Search for the cell housing the specified text and yield its (x, y) center coordinate. 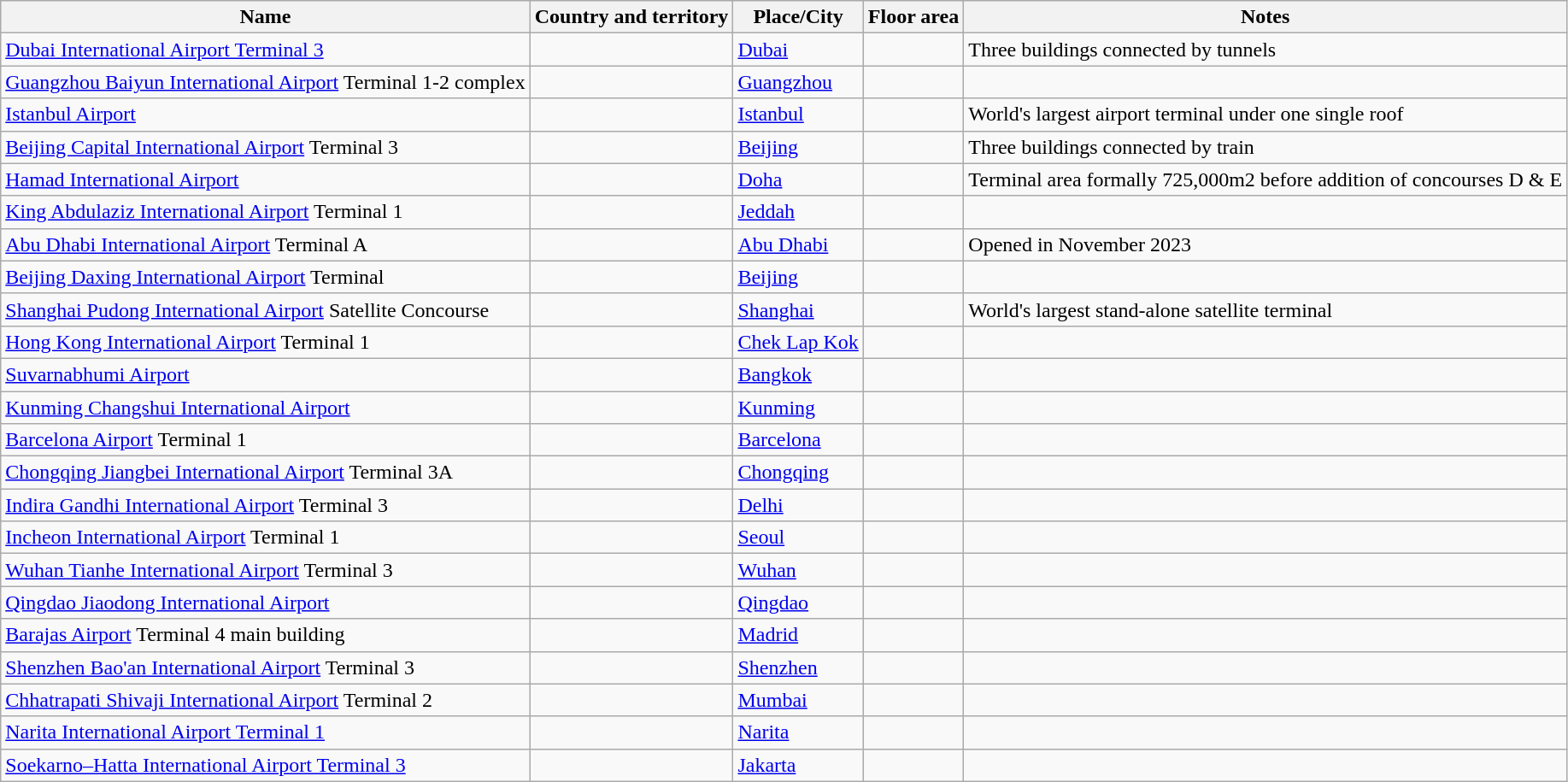
Barcelona (798, 440)
Dubai International Airport Terminal 3 (265, 50)
Dubai (798, 50)
Chongqing (798, 473)
Wuhan (798, 570)
Shenzhen (798, 667)
Istanbul (798, 115)
Qingdao (798, 603)
Barcelona Airport Terminal 1 (265, 440)
Jakarta (798, 765)
Barajas Airport Terminal 4 main building (265, 635)
Suvarnabhumi Airport (265, 374)
Qingdao Jiaodong International Airport (265, 603)
Opened in November 2023 (1266, 244)
Mumbai (798, 700)
Terminal area formally 725,000m2 before addition of concourses D & E (1266, 179)
Indira Gandhi International Airport Terminal 3 (265, 505)
Shenzhen Bao'an International Airport Terminal 3 (265, 667)
Delhi (798, 505)
Abu Dhabi (798, 244)
Hamad International Airport (265, 179)
Seoul (798, 538)
Chhatrapati Shivaji International Airport Terminal 2 (265, 700)
King Abdulaziz International Airport Terminal 1 (265, 212)
World's largest airport terminal under one single roof (1266, 115)
Notes (1266, 17)
Place/City (798, 17)
Wuhan Tianhe International Airport Terminal 3 (265, 570)
Chek Lap Kok (798, 342)
Bangkok (798, 374)
Doha (798, 179)
Three buildings connected by tunnels (1266, 50)
Shanghai (798, 309)
Istanbul Airport (265, 115)
Hong Kong International Airport Terminal 1 (265, 342)
Kunming Changshui International Airport (265, 408)
Guangzhou (798, 82)
Incheon International Airport Terminal 1 (265, 538)
Guangzhou Baiyun International Airport Terminal 1-2 complex (265, 82)
Chongqing Jiangbei International Airport Terminal 3A (265, 473)
Three buildings connected by train (1266, 147)
Jeddah (798, 212)
Narita International Airport Terminal 1 (265, 732)
Country and territory (631, 17)
Kunming (798, 408)
Madrid (798, 635)
Soekarno–Hatta International Airport Terminal 3 (265, 765)
Name (265, 17)
Shanghai Pudong International Airport Satellite Concourse (265, 309)
Beijing Daxing International Airport Terminal (265, 277)
Narita (798, 732)
Beijing Capital International Airport Terminal 3 (265, 147)
Floor area (913, 17)
World's largest stand-alone satellite terminal (1266, 309)
Abu Dhabi International Airport Terminal A (265, 244)
